Search for the cell housing the specified text and yield its (X, Y) center coordinate. 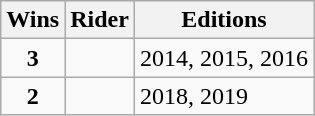
2 (33, 96)
Rider (100, 20)
Editions (224, 20)
3 (33, 58)
Wins (33, 20)
2018, 2019 (224, 96)
2014, 2015, 2016 (224, 58)
